Output the [x, y] coordinate of the center of the cell containing the given text.  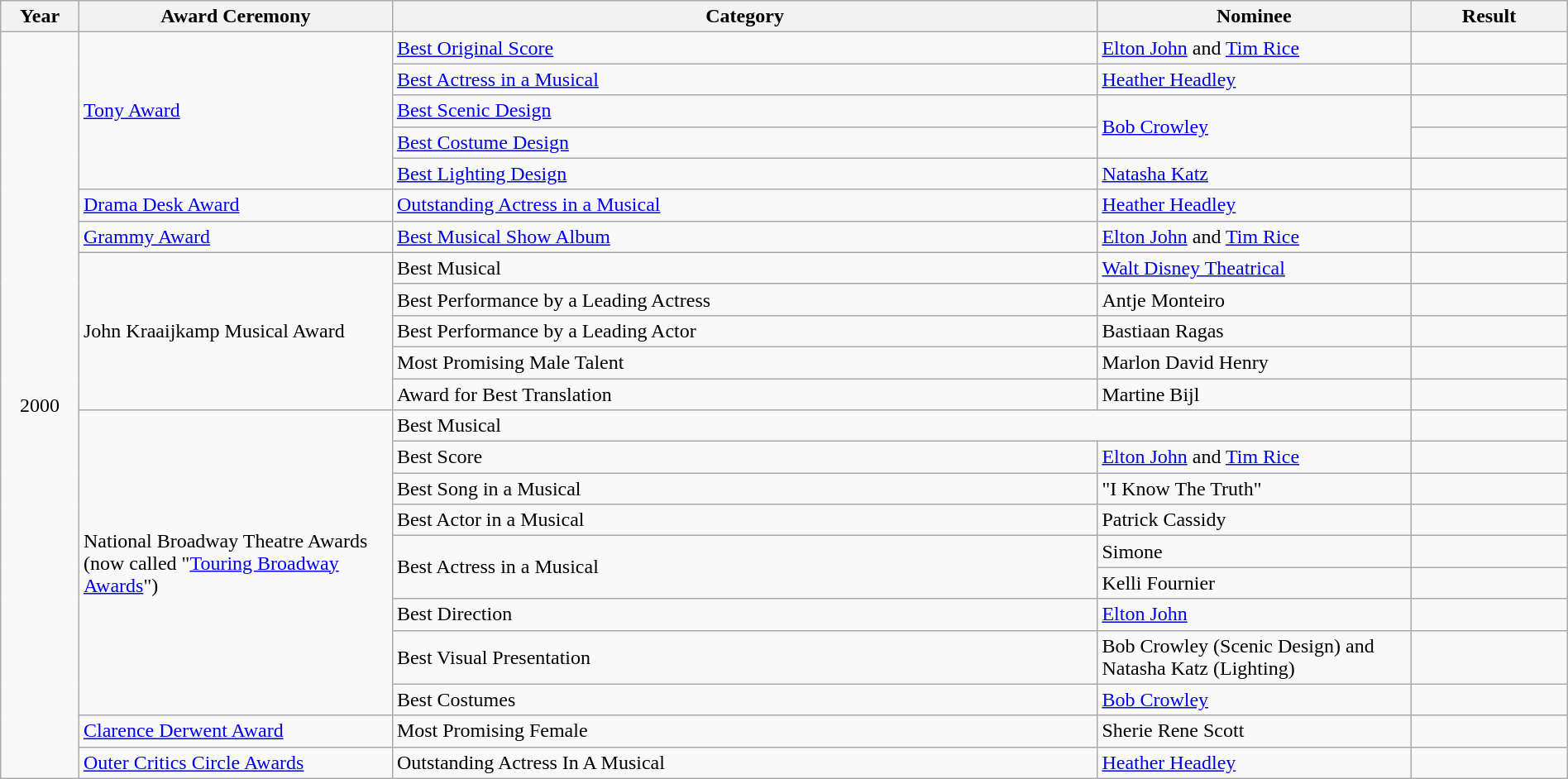
Best Musical Show Album [744, 237]
Simone [1254, 552]
Best Score [744, 457]
Natasha Katz [1254, 174]
Result [1489, 17]
Tony Award [235, 111]
Patrick Cassidy [1254, 520]
Walt Disney Theatrical [1254, 268]
Year [40, 17]
"I Know The Truth" [1254, 489]
National Broadway Theatre Awards (now called "Touring Broadway Awards") [235, 563]
Outer Critics Circle Awards [235, 762]
Antje Monteiro [1254, 299]
Clarence Derwent Award [235, 731]
Best Costumes [744, 700]
Kelli Fournier [1254, 583]
Best Performance by a Leading Actor [744, 331]
John Kraaijkamp Musical Award [235, 331]
Bastiaan Ragas [1254, 331]
Best Visual Presentation [744, 657]
Best Direction [744, 614]
Martine Bijl [1254, 394]
Category [744, 17]
Marlon David Henry [1254, 362]
Elton John [1254, 614]
Best Costume Design [744, 142]
Most Promising Female [744, 731]
Sherie Rene Scott [1254, 731]
Most Promising Male Talent [744, 362]
Award Ceremony [235, 17]
Best Original Score [744, 48]
Outstanding Actress in a Musical [744, 205]
Best Lighting Design [744, 174]
Best Scenic Design [744, 111]
Nominee [1254, 17]
Grammy Award [235, 237]
Best Actor in a Musical [744, 520]
Best Song in a Musical [744, 489]
Outstanding Actress In A Musical [744, 762]
Bob Crowley (Scenic Design) and Natasha Katz (Lighting) [1254, 657]
Award for Best Translation [744, 394]
Drama Desk Award [235, 205]
Best Performance by a Leading Actress [744, 299]
2000 [40, 405]
